Return (X, Y) of the center of cell containing provided text 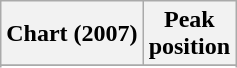
Peakposition (189, 34)
Chart (2007) (72, 34)
